Locate the cell with the specified text and output its [X, Y] center coordinate. 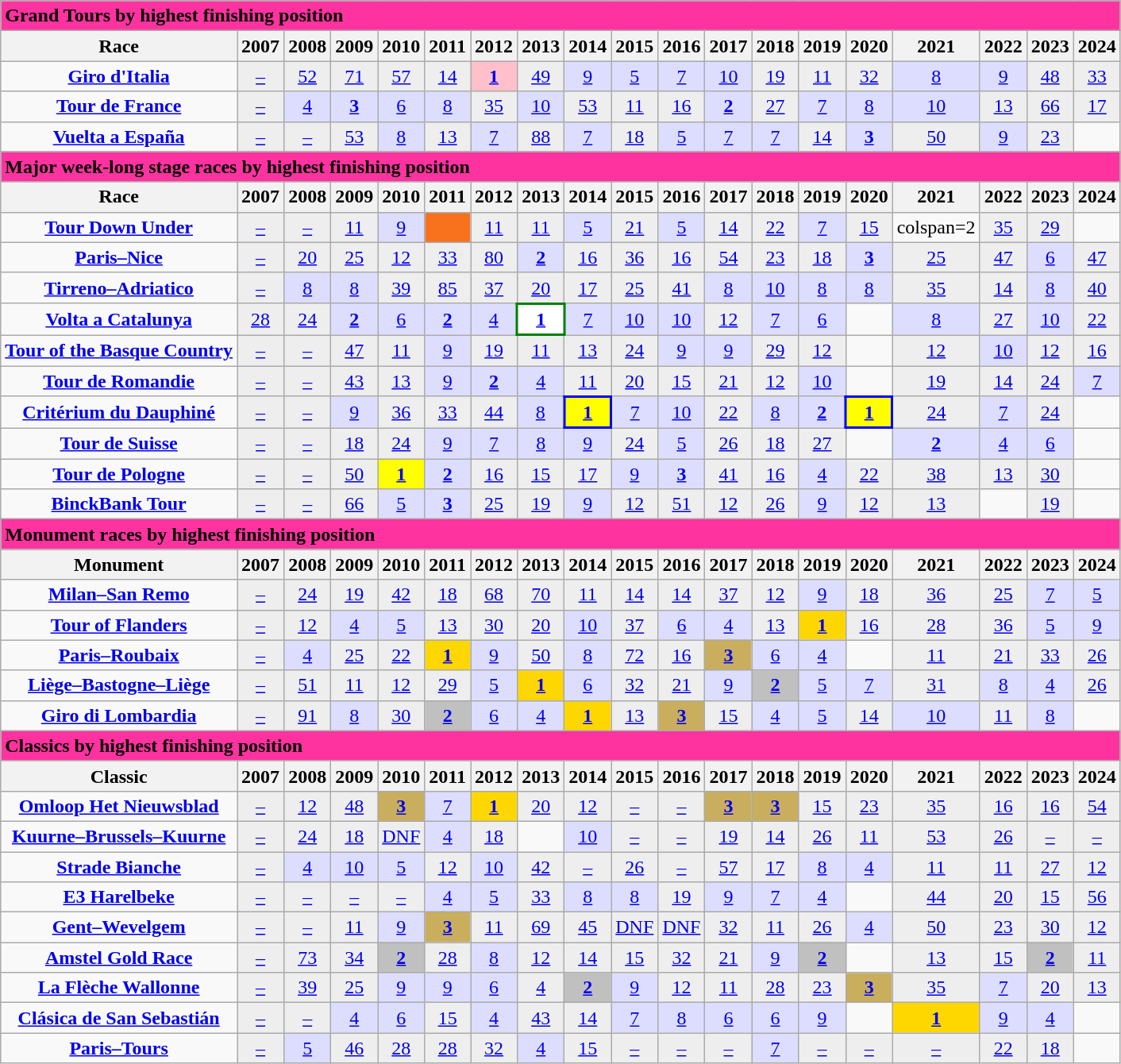
Tour de Pologne [119, 474]
Paris–Tours [119, 1048]
52 [308, 76]
Omloop Het Nieuwsblad [119, 806]
56 [1097, 897]
38 [936, 474]
BinckBank Tour [119, 504]
E3 Harelbeke [119, 897]
88 [541, 137]
Amstel Gold Race [119, 958]
Tour of the Basque Country [119, 351]
Giro di Lombardia [119, 715]
Milan–San Remo [119, 595]
80 [494, 257]
73 [308, 958]
71 [354, 76]
Strade Bianche [119, 866]
70 [541, 595]
Monument races by highest finishing position [560, 534]
Tour de France [119, 106]
85 [448, 287]
68 [494, 595]
Volta a Catalunya [119, 319]
45 [587, 927]
31 [936, 685]
Gent–Wevelgem [119, 927]
Grand Tours by highest finishing position [560, 16]
Tour of Flanders [119, 625]
Monument [119, 565]
Vuelta a España [119, 137]
Paris–Roubaix [119, 655]
Classic [119, 776]
Tirreno–Adriatico [119, 287]
colspan=2 [936, 227]
La Flèche Wallonne [119, 988]
34 [354, 958]
Liège–Bastogne–Liège [119, 685]
91 [308, 715]
69 [541, 927]
Critérium du Dauphiné [119, 412]
Kuurne–Brussels–Kuurne [119, 836]
46 [354, 1048]
Tour de Romandie [119, 381]
72 [635, 655]
Tour de Suisse [119, 443]
Major week-long stage races by highest finishing position [560, 167]
Classics by highest finishing position [560, 746]
Tour Down Under [119, 227]
Giro d'Italia [119, 76]
40 [1097, 287]
Paris–Nice [119, 257]
Clásica de San Sebastián [119, 1018]
49 [541, 76]
